Scan for the cell matching the given text and deliver its [X, Y] coordinate at center. 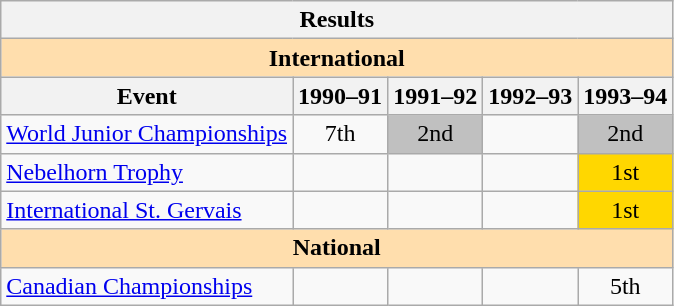
1993–94 [626, 96]
National [337, 248]
Nebelhorn Trophy [147, 172]
5th [626, 286]
1991–92 [436, 96]
World Junior Championships [147, 134]
International St. Gervais [147, 210]
7th [340, 134]
1990–91 [340, 96]
Canadian Championships [147, 286]
International [337, 58]
Results [337, 20]
Event [147, 96]
1992–93 [530, 96]
